Provide the (x, y) coordinate of the cell's center where the given text is located.  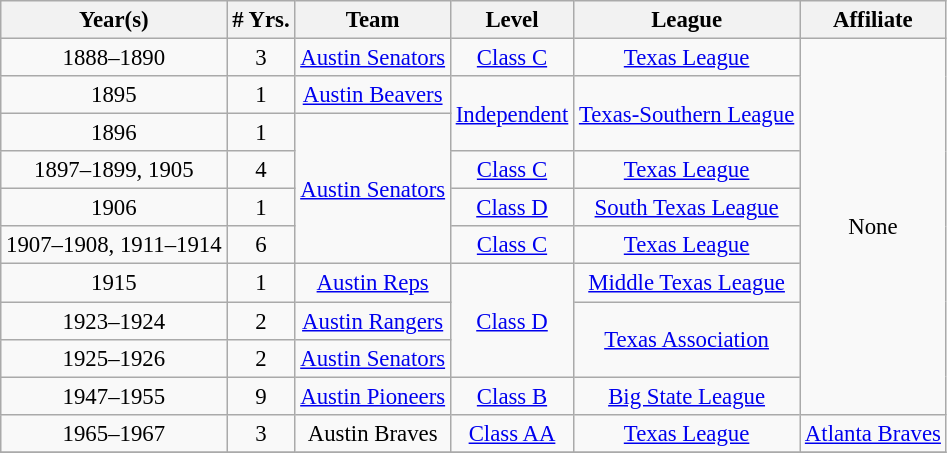
Big State League (687, 396)
1925–1926 (114, 358)
Year(s) (114, 20)
9 (261, 396)
Class B (512, 396)
Team (373, 20)
Middle Texas League (687, 283)
1907–1908, 1911–1914 (114, 245)
Texas-Southern League (687, 114)
Austin Pioneers (373, 396)
1947–1955 (114, 396)
Level (512, 20)
6 (261, 245)
4 (261, 170)
None (874, 227)
Independent (512, 114)
Class AA (512, 433)
1915 (114, 283)
1897–1899, 1905 (114, 170)
South Texas League (687, 208)
Austin Braves (373, 433)
Texas Association (687, 340)
Austin Rangers (373, 321)
1923–1924 (114, 321)
1965–1967 (114, 433)
Austin Reps (373, 283)
League (687, 20)
1895 (114, 95)
1906 (114, 208)
1888–1890 (114, 58)
Atlanta Braves (874, 433)
1896 (114, 133)
Affiliate (874, 20)
Austin Beavers (373, 95)
# Yrs. (261, 20)
